Detect which cell encompasses the target text, then output its (X, Y) center coordinate. 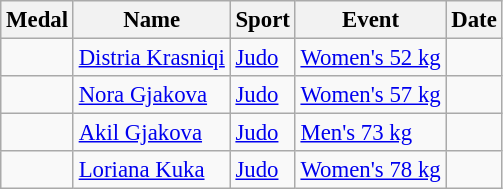
Women's 52 kg (370, 58)
Sport (262, 20)
Name (152, 20)
Loriana Kuka (152, 170)
Medal (38, 20)
Event (370, 20)
Akil Gjakova (152, 133)
Men's 73 kg (370, 133)
Nora Gjakova (152, 95)
Women's 57 kg (370, 95)
Distria Krasniqi (152, 58)
Women's 78 kg (370, 170)
Date (474, 20)
